Scan for the cell matching the given text and deliver its (X, Y) coordinate at center. 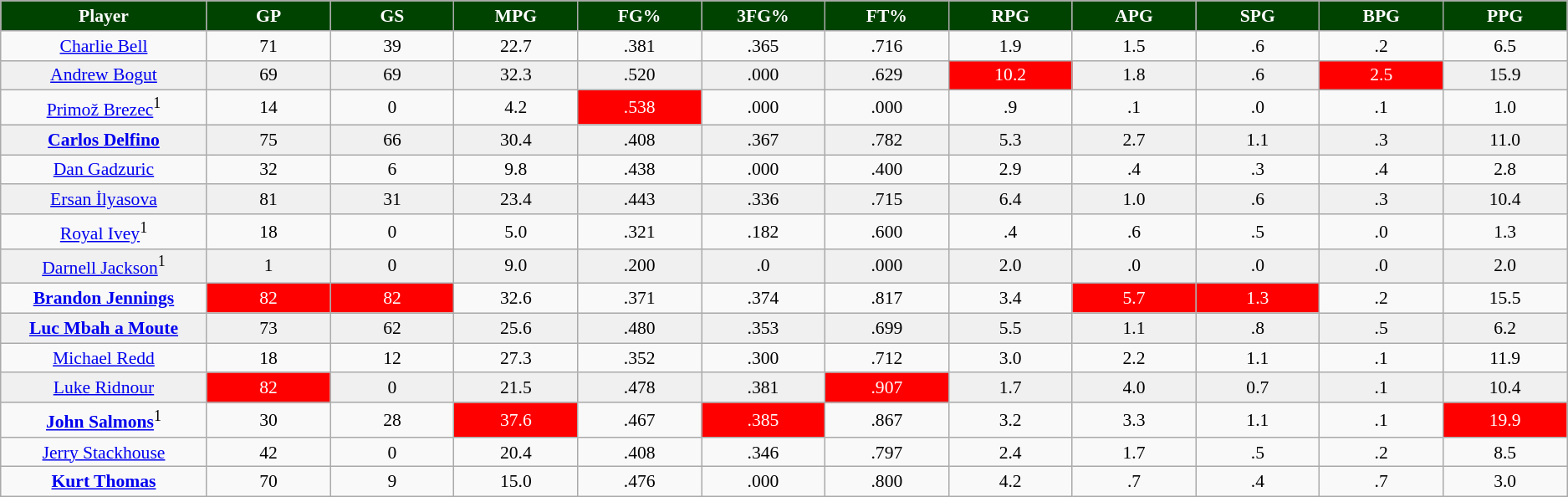
11.9 (1505, 358)
Michael Redd (104, 358)
.782 (886, 140)
.300 (764, 358)
2.8 (1505, 170)
.385 (764, 420)
3FG% (764, 16)
.600 (886, 231)
.715 (886, 200)
21.5 (516, 388)
.400 (886, 170)
.538 (640, 107)
.629 (886, 75)
.467 (640, 420)
.200 (640, 266)
23.4 (516, 200)
15.5 (1505, 299)
14 (268, 107)
42 (268, 453)
81 (268, 200)
32.6 (516, 299)
27.3 (516, 358)
2.5 (1382, 75)
9.0 (516, 266)
12 (392, 358)
3.4 (1010, 299)
.867 (886, 420)
.8 (1258, 328)
11.0 (1505, 140)
3.2 (1010, 420)
.371 (640, 299)
John Salmons1 (104, 420)
3.3 (1134, 420)
9.8 (516, 170)
SPG (1258, 16)
.443 (640, 200)
0.7 (1258, 388)
Ersan İlyasova (104, 200)
19.9 (1505, 420)
.797 (886, 453)
15.9 (1505, 75)
GP (268, 16)
2.2 (1134, 358)
FG% (640, 16)
Royal Ivey1 (104, 231)
25.6 (516, 328)
4.0 (1134, 388)
Luke Ridnour (104, 388)
.9 (1010, 107)
8.5 (1505, 453)
.699 (886, 328)
.480 (640, 328)
15.0 (516, 482)
FT% (886, 16)
1.9 (1010, 46)
.353 (764, 328)
66 (392, 140)
70 (268, 482)
Luc Mbah a Moute (104, 328)
1.8 (1134, 75)
PPG (1505, 16)
6 (392, 170)
.367 (764, 140)
.374 (764, 299)
30.4 (516, 140)
Charlie Bell (104, 46)
71 (268, 46)
5.7 (1134, 299)
.438 (640, 170)
2.7 (1134, 140)
BPG (1382, 16)
.476 (640, 482)
2.9 (1010, 170)
.478 (640, 388)
RPG (1010, 16)
.520 (640, 75)
Dan Gadzuric (104, 170)
Brandon Jennings (104, 299)
28 (392, 420)
32.3 (516, 75)
Darnell Jackson1 (104, 266)
.352 (640, 358)
32 (268, 170)
1 (268, 266)
.346 (764, 453)
5.3 (1010, 140)
73 (268, 328)
Andrew Bogut (104, 75)
5.5 (1010, 328)
.817 (886, 299)
20.4 (516, 453)
62 (392, 328)
1.5 (1134, 46)
5.0 (516, 231)
9 (392, 482)
Kurt Thomas (104, 482)
GS (392, 16)
.365 (764, 46)
.336 (764, 200)
75 (268, 140)
6.4 (1010, 200)
10.2 (1010, 75)
.907 (886, 388)
.182 (764, 231)
2.4 (1010, 453)
.321 (640, 231)
Carlos Delfino (104, 140)
6.5 (1505, 46)
Primož Brezec1 (104, 107)
39 (392, 46)
37.6 (516, 420)
6.2 (1505, 328)
.800 (886, 482)
.712 (886, 358)
Jerry Stackhouse (104, 453)
30 (268, 420)
MPG (516, 16)
22.7 (516, 46)
31 (392, 200)
Player (104, 16)
.716 (886, 46)
APG (1134, 16)
